For the text-containing cell, return its midpoint in [x, y] coordinate format. 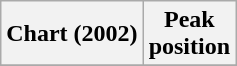
Peakposition [189, 34]
Chart (2002) [72, 34]
